Return (x, y) of the center of cell containing provided text 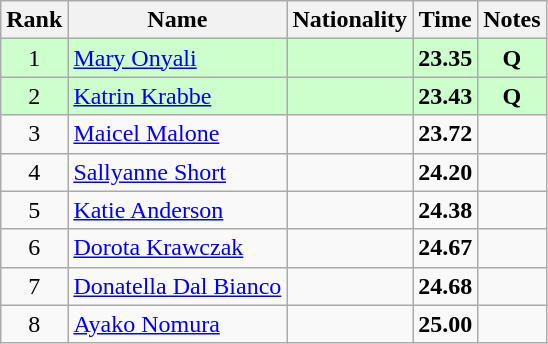
3 (34, 134)
Rank (34, 20)
Maicel Malone (178, 134)
Mary Onyali (178, 58)
6 (34, 248)
Donatella Dal Bianco (178, 286)
Name (178, 20)
5 (34, 210)
23.72 (446, 134)
4 (34, 172)
Nationality (350, 20)
7 (34, 286)
Dorota Krawczak (178, 248)
Notes (512, 20)
24.67 (446, 248)
23.43 (446, 96)
1 (34, 58)
23.35 (446, 58)
Katie Anderson (178, 210)
Ayako Nomura (178, 324)
24.20 (446, 172)
Sallyanne Short (178, 172)
24.68 (446, 286)
8 (34, 324)
24.38 (446, 210)
2 (34, 96)
Katrin Krabbe (178, 96)
Time (446, 20)
25.00 (446, 324)
